From the cell containing the given text, extract its center point as (x, y) coordinate. 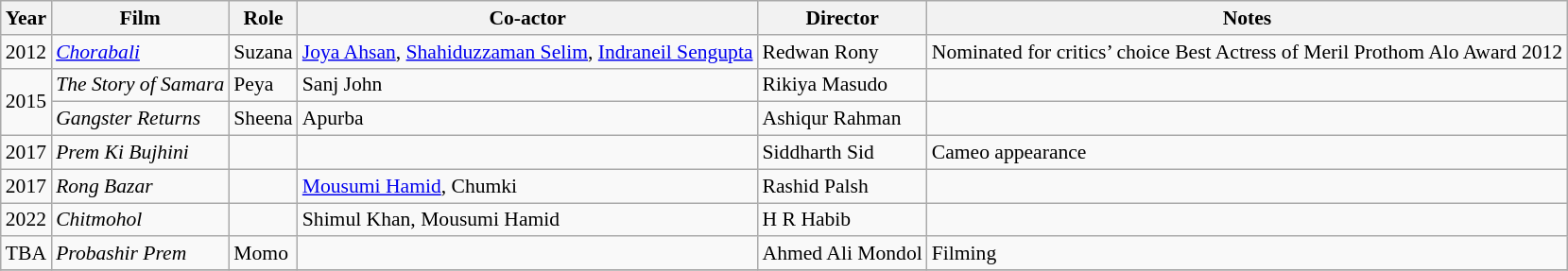
Rashid Palsh (843, 186)
Momo (263, 254)
The Story of Samara (140, 85)
Chorabali (140, 52)
Redwan Rony (843, 52)
Apurba (527, 119)
Joya Ahsan, Shahiduzzaman Selim, Indraneil Sengupta (527, 52)
Cameo appearance (1248, 153)
Rong Bazar (140, 186)
Role (263, 18)
Notes (1248, 18)
Sanj John (527, 85)
Director (843, 18)
Filming (1248, 254)
2012 (26, 52)
Ashiqur Rahman (843, 119)
H R Habib (843, 220)
Nominated for critics’ choice Best Actress of Meril Prothom Alo Award 2012 (1248, 52)
2015 (26, 102)
Year (26, 18)
2022 (26, 220)
Siddharth Sid (843, 153)
Gangster Returns (140, 119)
Peya (263, 85)
Co-actor (527, 18)
Suzana (263, 52)
Probashir Prem (140, 254)
TBA (26, 254)
Ahmed Ali Mondol (843, 254)
Chitmohol (140, 220)
Film (140, 18)
Mousumi Hamid, Chumki (527, 186)
Shimul Khan, Mousumi Hamid (527, 220)
Sheena (263, 119)
Prem Ki Bujhini (140, 153)
Rikiya Masudo (843, 85)
